Pinpoint the cell where the given text exists, returning its (x, y) midpoint coordinate. 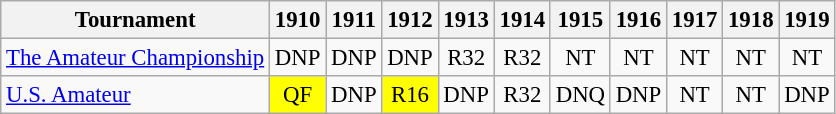
1919 (807, 20)
1911 (354, 20)
1917 (695, 20)
1915 (580, 20)
DNQ (580, 95)
1913 (466, 20)
1916 (638, 20)
R16 (410, 95)
Tournament (136, 20)
1914 (522, 20)
QF (298, 95)
1910 (298, 20)
The Amateur Championship (136, 58)
1912 (410, 20)
U.S. Amateur (136, 95)
1918 (751, 20)
